Capture the cell that displays the provided text and extract its (X, Y) central coordinate. 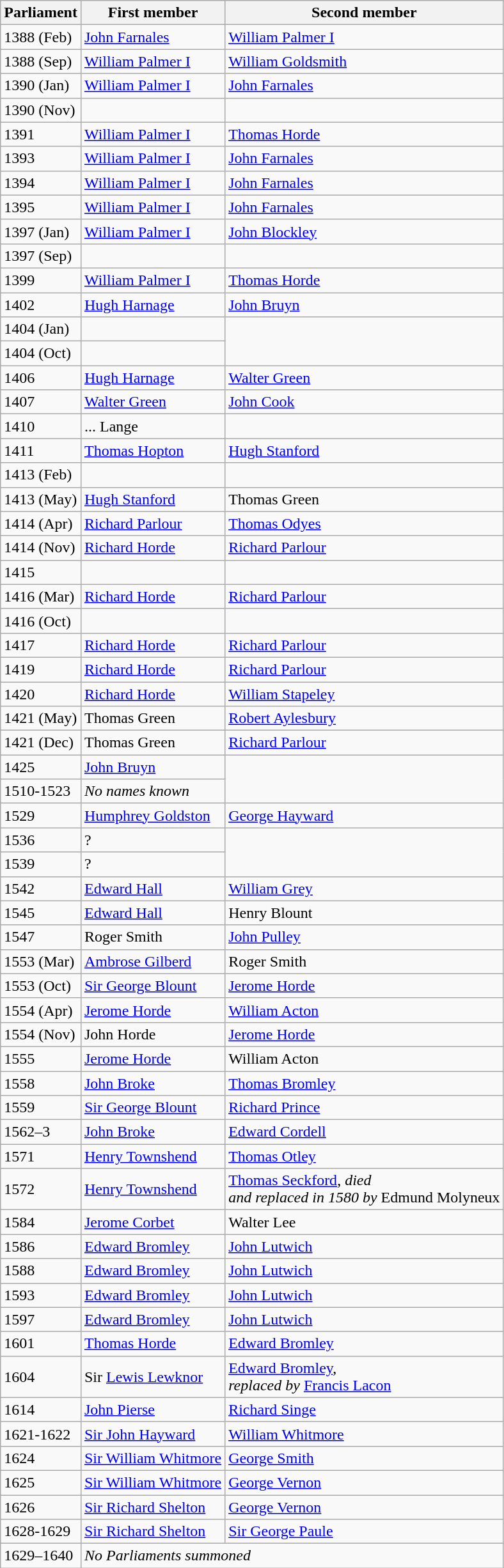
Jerome Corbet (152, 1222)
William Grey (365, 889)
George Smith (365, 1458)
Ambrose Gilberd (152, 961)
1547 (41, 937)
1399 (41, 280)
1420 (41, 694)
1604 (41, 1377)
1413 (May) (41, 499)
George Hayward (365, 816)
1397 (Sep) (41, 256)
1625 (41, 1482)
William Whitmore (365, 1434)
1390 (Jan) (41, 86)
1554 (Nov) (41, 1034)
1414 (Nov) (41, 548)
1417 (41, 645)
1388 (Sep) (41, 61)
Sir George Paule (365, 1532)
Thomas Otley (365, 1156)
1395 (41, 207)
1425 (41, 767)
Edward Bromley, replaced by Francis Lacon (365, 1377)
1415 (41, 572)
Richard Singe (365, 1409)
1404 (Jan) (41, 329)
John Pulley (365, 937)
1554 (Apr) (41, 1010)
1588 (41, 1271)
1510-1523 (41, 791)
1562–3 (41, 1132)
1388 (Feb) (41, 37)
1558 (41, 1083)
1410 (41, 426)
1629–1640 (41, 1556)
1407 (41, 402)
1586 (41, 1246)
Robert Aylesbury (365, 718)
First member (152, 13)
... Lange (152, 426)
1404 (Oct) (41, 353)
1553 (Mar) (41, 961)
1542 (41, 889)
John Blockley (365, 231)
1419 (41, 669)
1584 (41, 1222)
1406 (41, 378)
1397 (Jan) (41, 231)
John Cook (365, 402)
1391 (41, 134)
Thomas Bromley (365, 1083)
1411 (41, 451)
Thomas Odyes (365, 524)
1624 (41, 1458)
1416 (Mar) (41, 596)
1536 (41, 840)
1421 (Dec) (41, 743)
1402 (41, 305)
Humphrey Goldston (152, 816)
1571 (41, 1156)
Sir Lewis Lewknor (152, 1377)
1529 (41, 816)
1614 (41, 1409)
John Pierse (152, 1409)
1421 (May) (41, 718)
1593 (41, 1295)
1628-1629 (41, 1532)
Edward Cordell (365, 1132)
1539 (41, 864)
William Goldsmith (365, 61)
Henry Blount (365, 913)
1394 (41, 183)
No Parliaments summoned (292, 1556)
1393 (41, 159)
1572 (41, 1189)
Thomas Hopton (152, 451)
Richard Prince (365, 1108)
1416 (Oct) (41, 621)
1390 (Nov) (41, 110)
John Horde (152, 1034)
William Stapeley (365, 694)
1413 (Feb) (41, 475)
1553 (Oct) (41, 986)
1555 (41, 1059)
Walter Lee (365, 1222)
1414 (Apr) (41, 524)
No names known (152, 791)
1601 (41, 1344)
1545 (41, 913)
Parliament (41, 13)
Sir John Hayward (152, 1434)
1626 (41, 1507)
Thomas Seckford, died and replaced in 1580 by Edmund Molyneux (365, 1189)
1559 (41, 1108)
1621-1622 (41, 1434)
Second member (365, 13)
1597 (41, 1319)
